Extract the (x, y) coordinate from the center of the cell holding the provided text.  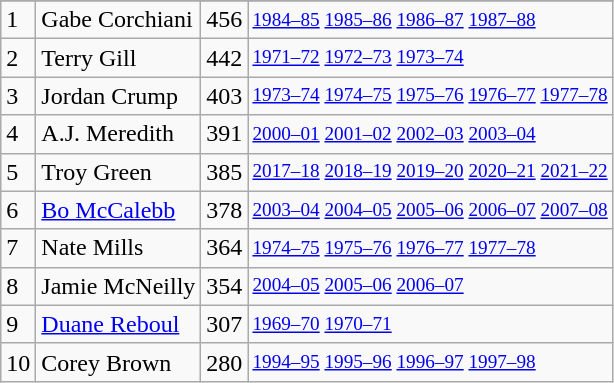
8 (18, 286)
5 (18, 172)
354 (224, 286)
378 (224, 210)
Jordan Crump (118, 96)
2 (18, 58)
307 (224, 324)
1973–74 1974–75 1975–76 1976–77 1977–78 (430, 96)
Terry Gill (118, 58)
10 (18, 362)
1969–70 1970–71 (430, 324)
Gabe Corchiani (118, 20)
391 (224, 134)
442 (224, 58)
Duane Reboul (118, 324)
3 (18, 96)
2000–01 2001–02 2002–03 2003–04 (430, 134)
1984–85 1985–86 1986–87 1987–88 (430, 20)
1974–75 1975–76 1976–77 1977–78 (430, 248)
Corey Brown (118, 362)
Troy Green (118, 172)
456 (224, 20)
4 (18, 134)
280 (224, 362)
6 (18, 210)
2003–04 2004–05 2005–06 2006–07 2007–08 (430, 210)
1971–72 1972–73 1973–74 (430, 58)
364 (224, 248)
Bo McCalebb (118, 210)
2017–18 2018–19 2019–20 2020–21 2021–22 (430, 172)
A.J. Meredith (118, 134)
403 (224, 96)
2004–05 2005–06 2006–07 (430, 286)
9 (18, 324)
Nate Mills (118, 248)
Jamie McNeilly (118, 286)
385 (224, 172)
1994–95 1995–96 1996–97 1997–98 (430, 362)
7 (18, 248)
1 (18, 20)
